Output the [X, Y] coordinate of the center of the cell containing the given text.  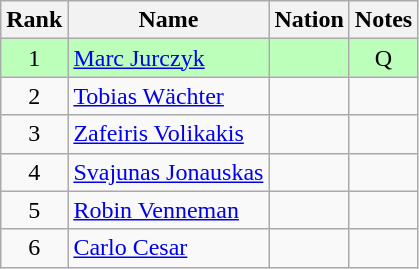
5 [34, 210]
Marc Jurczyk [168, 58]
2 [34, 96]
Rank [34, 20]
Carlo Cesar [168, 248]
6 [34, 248]
Zafeiris Volikakis [168, 134]
Robin Venneman [168, 210]
Nation [309, 20]
3 [34, 134]
Q [383, 58]
1 [34, 58]
Name [168, 20]
Svajunas Jonauskas [168, 172]
4 [34, 172]
Tobias Wächter [168, 96]
Notes [383, 20]
